Output the [x, y] coordinate of the center of the cell containing the given text.  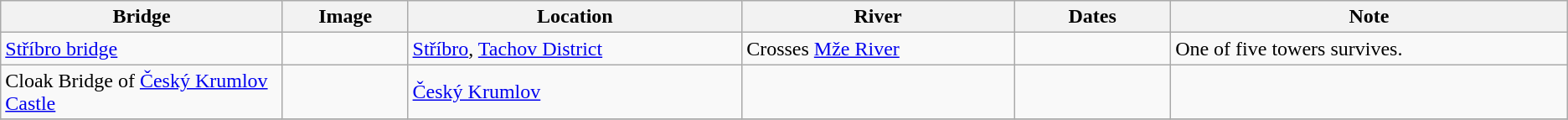
Cloak Bridge of Český Krumlov Castle [142, 92]
Note [1369, 17]
River [878, 17]
Image [345, 17]
Bridge [142, 17]
Crosses Mže River [878, 49]
Český Krumlov [575, 92]
Location [575, 17]
One of five towers survives. [1369, 49]
Stříbro, Tachov District [575, 49]
Stříbro bridge [142, 49]
Dates [1092, 17]
